Locate the cell with the specified text and output its [x, y] center coordinate. 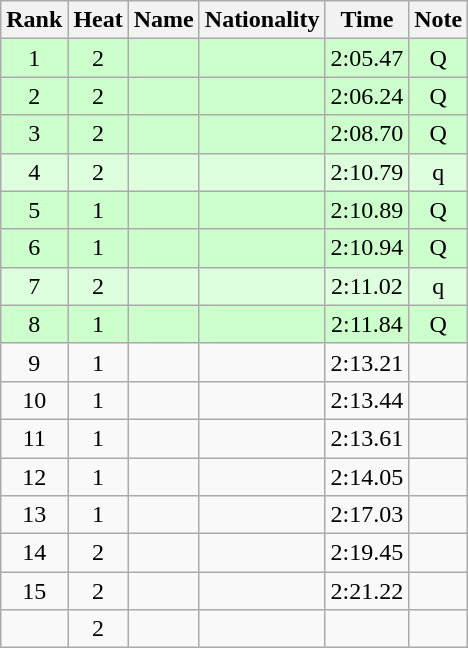
14 [34, 553]
8 [34, 324]
9 [34, 362]
3 [34, 134]
2:13.61 [367, 438]
12 [34, 477]
2:13.44 [367, 400]
Name [164, 20]
15 [34, 591]
Time [367, 20]
Nationality [262, 20]
5 [34, 210]
2:08.70 [367, 134]
10 [34, 400]
2:14.05 [367, 477]
2:11.84 [367, 324]
2:10.89 [367, 210]
7 [34, 286]
2:19.45 [367, 553]
2:11.02 [367, 286]
11 [34, 438]
Note [438, 20]
4 [34, 172]
13 [34, 515]
2:10.79 [367, 172]
Heat [98, 20]
2:21.22 [367, 591]
Rank [34, 20]
2:06.24 [367, 96]
6 [34, 248]
2:10.94 [367, 248]
2:13.21 [367, 362]
2:17.03 [367, 515]
2:05.47 [367, 58]
